Capture the cell that displays the provided text and extract its [X, Y] central coordinate. 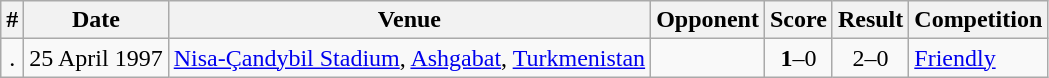
Competition [978, 20]
Venue [409, 20]
25 April 1997 [96, 58]
Result [870, 20]
1–0 [798, 58]
. [12, 58]
Score [798, 20]
# [12, 20]
2–0 [870, 58]
Date [96, 20]
Friendly [978, 58]
Opponent [708, 20]
Nisa-Çandybil Stadium, Ashgabat, Turkmenistan [409, 58]
